Capture the cell that displays the provided text and extract its [x, y] central coordinate. 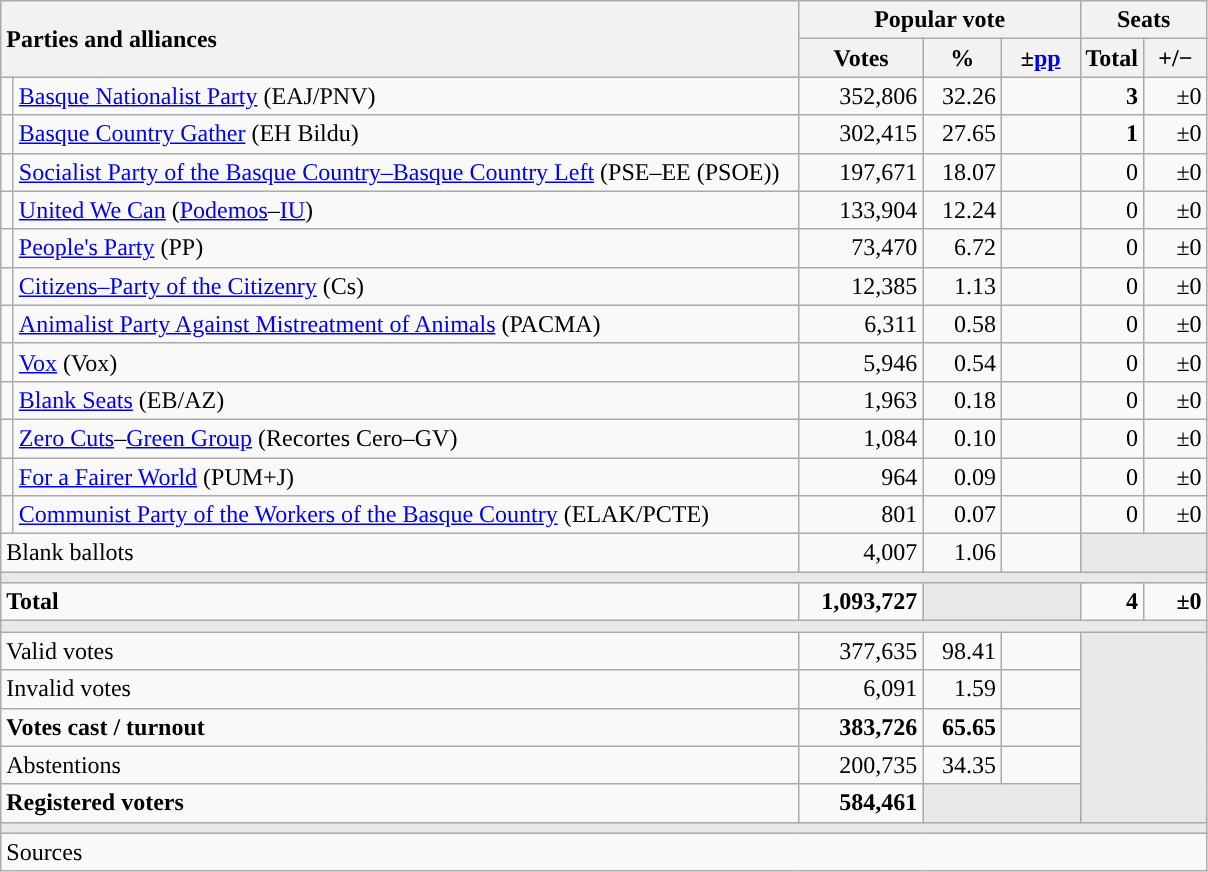
Vox (Vox) [406, 362]
133,904 [861, 210]
Animalist Party Against Mistreatment of Animals (PACMA) [406, 324]
584,461 [861, 803]
6.72 [962, 248]
People's Party (PP) [406, 248]
Sources [604, 852]
352,806 [861, 96]
4 [1112, 602]
1 [1112, 134]
1,963 [861, 400]
27.65 [962, 134]
65.65 [962, 727]
Valid votes [400, 651]
6,311 [861, 324]
1,093,727 [861, 602]
+/− [1176, 58]
1.06 [962, 553]
197,671 [861, 172]
Popular vote [940, 20]
Invalid votes [400, 689]
383,726 [861, 727]
0.07 [962, 515]
12.24 [962, 210]
Seats [1144, 20]
±pp [1040, 58]
Zero Cuts–Green Group (Recortes Cero–GV) [406, 438]
32.26 [962, 96]
34.35 [962, 765]
0.54 [962, 362]
1.13 [962, 286]
1,084 [861, 438]
Communist Party of the Workers of the Basque Country (ELAK/PCTE) [406, 515]
% [962, 58]
For a Fairer World (PUM+J) [406, 477]
Parties and alliances [400, 39]
Abstentions [400, 765]
Citizens–Party of the Citizenry (Cs) [406, 286]
Votes cast / turnout [400, 727]
Registered voters [400, 803]
801 [861, 515]
Votes [861, 58]
302,415 [861, 134]
Basque Nationalist Party (EAJ/PNV) [406, 96]
18.07 [962, 172]
6,091 [861, 689]
4,007 [861, 553]
Socialist Party of the Basque Country–Basque Country Left (PSE–EE (PSOE)) [406, 172]
73,470 [861, 248]
1.59 [962, 689]
964 [861, 477]
0.10 [962, 438]
3 [1112, 96]
0.18 [962, 400]
200,735 [861, 765]
0.58 [962, 324]
Blank Seats (EB/AZ) [406, 400]
Blank ballots [400, 553]
377,635 [861, 651]
98.41 [962, 651]
0.09 [962, 477]
United We Can (Podemos–IU) [406, 210]
5,946 [861, 362]
Basque Country Gather (EH Bildu) [406, 134]
12,385 [861, 286]
